Output the (X, Y) coordinate of the center of the cell containing the given text.  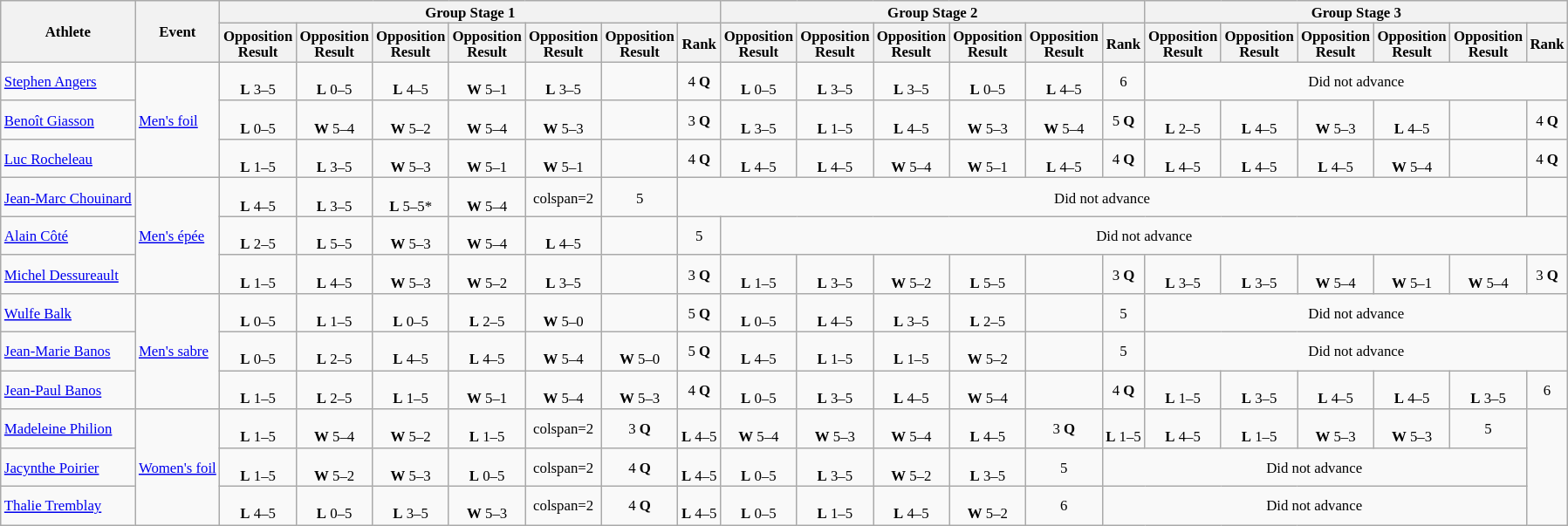
Men's foil (178, 120)
Luc Rocheleau (68, 159)
Group Stage 2 (933, 12)
Thalie Tremblay (68, 506)
Women's foil (178, 468)
Jean-Marie Banos (68, 352)
Group Stage 3 (1356, 12)
Benoît Giasson (68, 120)
Athlete (68, 31)
Madeleine Philion (68, 428)
Group Stage 1 (470, 12)
Alain Côté (68, 236)
Michel Dessureault (68, 274)
Stephen Angers (68, 81)
Jean-Marc Chouinard (68, 197)
L 5–5* (410, 197)
Wulfe Balk (68, 313)
Event (178, 31)
Jacynthe Poirier (68, 467)
Men's sabre (178, 352)
Men's épée (178, 236)
Jean-Paul Banos (68, 390)
